Determine the [X, Y] coordinate at the center of the cell enclosing the given text.  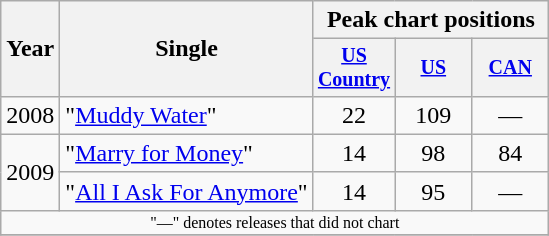
CAN [510, 68]
"Marry for Money" [186, 153]
US [434, 68]
"All I Ask For Anymore" [186, 191]
109 [434, 115]
98 [434, 153]
84 [510, 153]
Year [30, 49]
2009 [30, 172]
Peak chart positions [431, 20]
Single [186, 49]
95 [434, 191]
"Muddy Water" [186, 115]
2008 [30, 115]
22 [354, 115]
"—" denotes releases that did not chart [275, 222]
US Country [354, 68]
